From the cell containing the given text, extract its center point as [X, Y] coordinate. 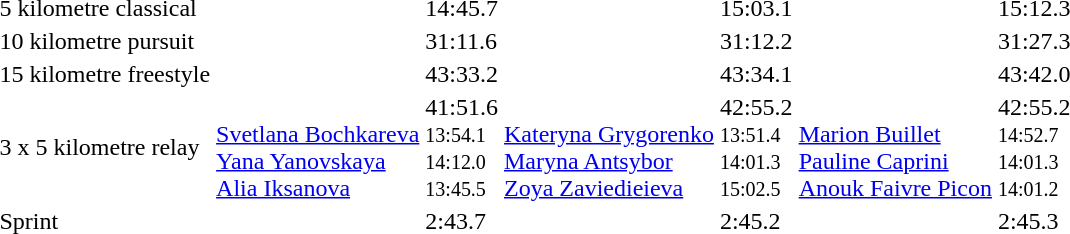
Svetlana BochkarevaYana YanovskayaAlia Iksanova [318, 148]
43:34.1 [756, 74]
42:55.213:51.414:01.315:02.5 [756, 148]
41:51.613:54.114:12.013:45.5 [462, 148]
Marion BuilletPauline CapriniAnouk Faivre Picon [895, 148]
Kateryna GrygorenkoMaryna AntsyborZoya Zaviedieieva [610, 148]
31:12.2 [756, 41]
31:11.6 [462, 41]
43:33.2 [462, 74]
